From the cell containing the given text, extract its center point as (X, Y) coordinate. 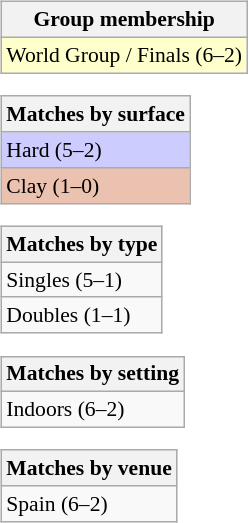
Matches by venue (89, 468)
Clay (1–0) (96, 185)
Singles (5–1) (82, 280)
Doubles (1–1) (82, 315)
Group membership (124, 20)
Spain (6–2) (89, 504)
Hard (5–2) (96, 150)
Matches by type (82, 244)
World Group / Finals (6–2) (124, 55)
Matches by setting (92, 374)
Matches by surface (96, 114)
Indoors (6–2) (92, 410)
